Extract the (x, y) coordinate from the center of the cell holding the provided text.  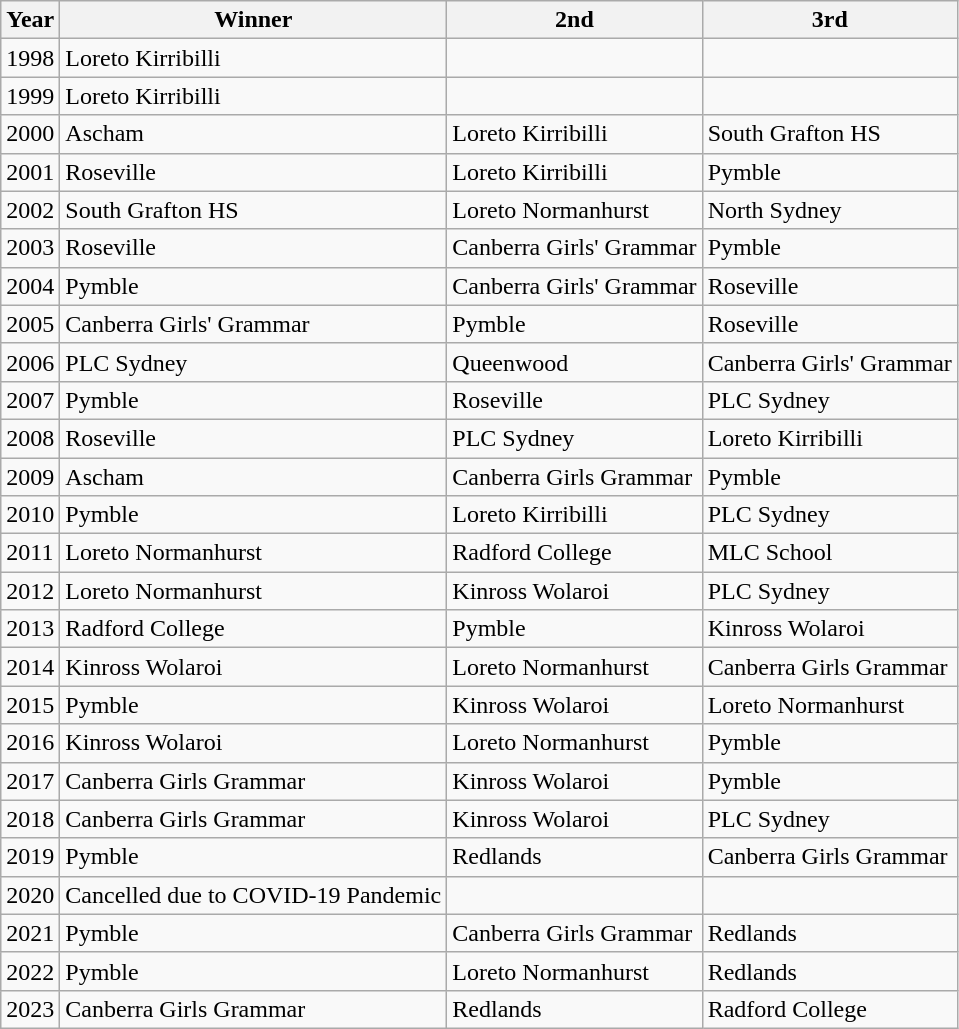
2013 (30, 629)
2006 (30, 362)
2019 (30, 857)
Year (30, 20)
2012 (30, 591)
2003 (30, 248)
Queenwood (574, 362)
2014 (30, 667)
2021 (30, 933)
Cancelled due to COVID-19 Pandemic (254, 895)
3rd (830, 20)
Winner (254, 20)
2017 (30, 781)
2018 (30, 819)
2001 (30, 172)
2007 (30, 400)
2nd (574, 20)
2015 (30, 705)
2002 (30, 210)
2011 (30, 553)
North Sydney (830, 210)
MLC School (830, 553)
2004 (30, 286)
1998 (30, 58)
2016 (30, 743)
2020 (30, 895)
2005 (30, 324)
2010 (30, 515)
2000 (30, 134)
2023 (30, 1009)
2009 (30, 477)
2008 (30, 438)
1999 (30, 96)
2022 (30, 971)
